Locate the cell with the specified text and output its [x, y] center coordinate. 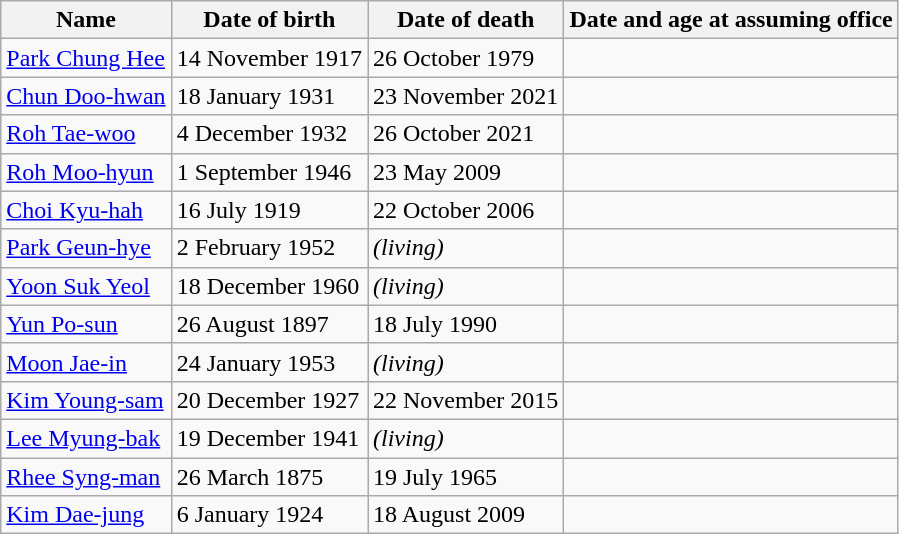
26 October 1979 [466, 58]
Yun Po-sun [86, 324]
Park Geun-hye [86, 248]
Date and age at assuming office [731, 20]
Chun Doo-hwan [86, 96]
Choi Kyu-hah [86, 210]
Kim Young-sam [86, 400]
Date of birth [269, 20]
Name [86, 20]
19 July 1965 [466, 477]
18 August 2009 [466, 515]
Lee Myung-bak [86, 438]
16 July 1919 [269, 210]
23 November 2021 [466, 96]
1 September 1946 [269, 172]
Park Chung Hee [86, 58]
22 October 2006 [466, 210]
Moon Jae-in [86, 362]
Date of death [466, 20]
Yoon Suk Yeol [86, 286]
26 August 1897 [269, 324]
19 December 1941 [269, 438]
6 January 1924 [269, 515]
26 March 1875 [269, 477]
2 February 1952 [269, 248]
14 November 1917 [269, 58]
Rhee Syng-man [86, 477]
23 May 2009 [466, 172]
4 December 1932 [269, 134]
Roh Moo-hyun [86, 172]
18 July 1990 [466, 324]
Kim Dae-jung [86, 515]
18 January 1931 [269, 96]
Roh Tae-woo [86, 134]
26 October 2021 [466, 134]
24 January 1953 [269, 362]
22 November 2015 [466, 400]
18 December 1960 [269, 286]
20 December 1927 [269, 400]
